Output the (x, y) coordinate of the center of the cell containing the given text.  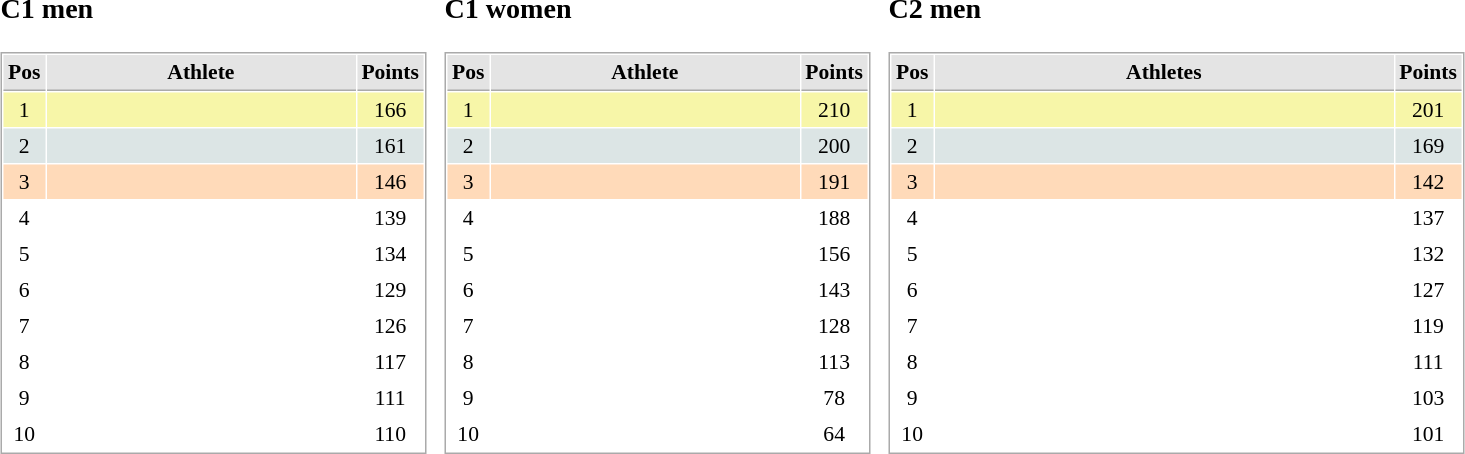
201 (1428, 110)
161 (390, 146)
Athletes (1164, 74)
127 (1428, 290)
200 (834, 146)
210 (834, 110)
146 (390, 182)
78 (834, 398)
137 (1428, 218)
169 (1428, 146)
156 (834, 254)
142 (1428, 182)
101 (1428, 434)
139 (390, 218)
128 (834, 326)
126 (390, 326)
143 (834, 290)
166 (390, 110)
134 (390, 254)
113 (834, 362)
132 (1428, 254)
64 (834, 434)
129 (390, 290)
191 (834, 182)
117 (390, 362)
119 (1428, 326)
188 (834, 218)
103 (1428, 398)
110 (390, 434)
